Detect which cell encompasses the target text, then output its [X, Y] center coordinate. 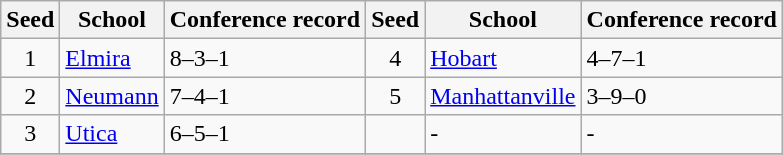
Utica [112, 134]
6–5–1 [264, 134]
1 [30, 58]
Elmira [112, 58]
4 [396, 58]
3–9–0 [682, 96]
4–7–1 [682, 58]
Hobart [503, 58]
8–3–1 [264, 58]
Manhattanville [503, 96]
7–4–1 [264, 96]
5 [396, 96]
Neumann [112, 96]
3 [30, 134]
2 [30, 96]
